Determine the (x, y) coordinate at the center of the cell enclosing the given text.  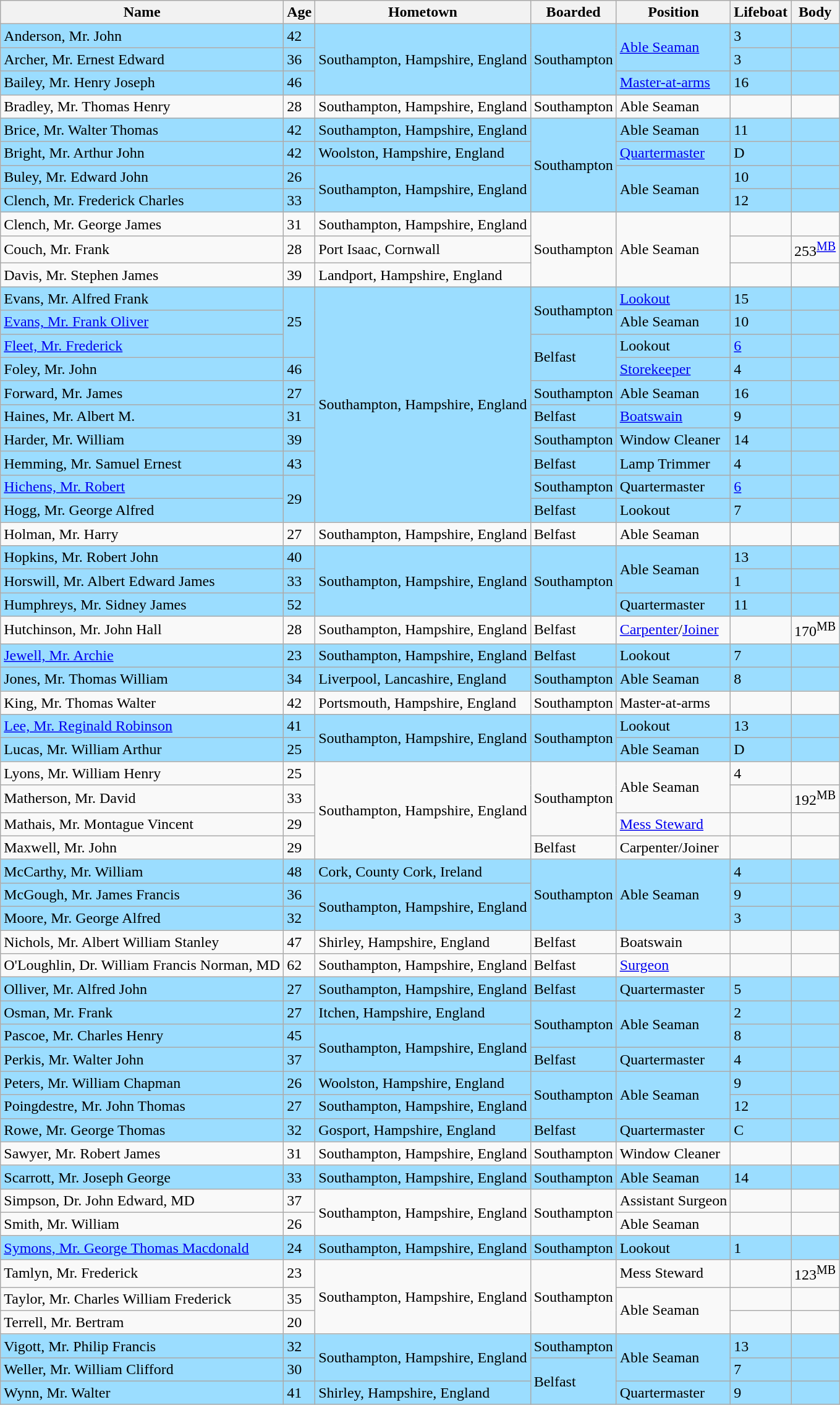
Name (142, 12)
Cork, County Cork, Ireland (423, 871)
Landport, Hampshire, England (423, 275)
Haines, Mr. Albert M. (142, 416)
Couch, Mr. Frank (142, 250)
Gosport, Hampshire, England (423, 1130)
35 (299, 1299)
123MB (815, 1273)
Evans, Mr. Frank Oliver (142, 322)
Scarrott, Mr. Joseph George (142, 1177)
62 (299, 966)
Horswill, Mr. Albert Edward James (142, 581)
O'Loughlin, Dr. William Francis Norman, MD (142, 966)
Port Isaac, Cornwall (423, 250)
Archer, Mr. Ernest Edward (142, 59)
Terrell, Mr. Bertram (142, 1322)
Portsmouth, Hampshire, England (423, 703)
Hometown (423, 12)
Perkis, Mr. Walter John (142, 1059)
Clench, Mr. George James (142, 224)
Lucas, Mr. William Arthur (142, 750)
Storekeeper (674, 369)
Bailey, Mr. Henry Joseph (142, 83)
Hemming, Mr. Samuel Ernest (142, 463)
Hichens, Mr. Robert (142, 486)
Bright, Mr. Arthur John (142, 153)
24 (299, 1247)
Age (299, 12)
Wynn, Mr. Walter (142, 1393)
Fleet, Mr. Frederick (142, 346)
Assistant Surgeon (674, 1200)
Peters, Mr. William Chapman (142, 1083)
Humphreys, Mr. Sidney James (142, 605)
Sawyer, Mr. Robert James (142, 1153)
Position (674, 12)
Holman, Mr. Harry (142, 534)
30 (299, 1369)
McCarthy, Mr. William (142, 871)
Forward, Mr. James (142, 393)
Itchen, Hampshire, England (423, 1012)
45 (299, 1036)
Evans, Mr. Alfred Frank (142, 299)
Jewell, Mr. Archie (142, 655)
Simpson, Dr. John Edward, MD (142, 1200)
Lifeboat (761, 12)
Symons, Mr. George Thomas Macdonald (142, 1247)
Moore, Mr. George Alfred (142, 919)
Buley, Mr. Edward John (142, 177)
15 (761, 299)
Pascoe, Mr. Charles Henry (142, 1036)
Clench, Mr. Frederick Charles (142, 200)
Foley, Mr. John (142, 369)
C (761, 1130)
20 (299, 1322)
48 (299, 871)
Jones, Mr. Thomas William (142, 679)
Nichols, Mr. Albert William Stanley (142, 942)
Davis, Mr. Stephen James (142, 275)
Hutchinson, Mr. John Hall (142, 630)
5 (761, 989)
Liverpool, Lancashire, England (423, 679)
34 (299, 679)
Rowe, Mr. George Thomas (142, 1130)
Body (815, 12)
McGough, Mr. James Francis (142, 895)
47 (299, 942)
Maxwell, Mr. John (142, 847)
Smith, Mr. William (142, 1224)
Mathais, Mr. Montague Vincent (142, 824)
Anderson, Mr. John (142, 36)
Osman, Mr. Frank (142, 1012)
Taylor, Mr. Charles William Frederick (142, 1299)
Lee, Mr. Reginald Robinson (142, 726)
Lyons, Mr. William Henry (142, 773)
Poingdestre, Mr. John Thomas (142, 1106)
170MB (815, 630)
52 (299, 605)
Matherson, Mr. David (142, 799)
43 (299, 463)
2 (761, 1012)
253MB (815, 250)
Hogg, Mr. George Alfred (142, 511)
192MB (815, 799)
Boarded (574, 12)
Tamlyn, Mr. Frederick (142, 1273)
Hopkins, Mr. Robert John (142, 558)
40 (299, 558)
Vigott, Mr. Philip Francis (142, 1346)
King, Mr. Thomas Walter (142, 703)
Weller, Mr. William Clifford (142, 1369)
Brice, Mr. Walter Thomas (142, 130)
Olliver, Mr. Alfred John (142, 989)
Bradley, Mr. Thomas Henry (142, 106)
Lamp Trimmer (674, 463)
Surgeon (674, 966)
Harder, Mr. William (142, 439)
